Identify which cell holds the provided text, then report its [x, y] central coordinate. 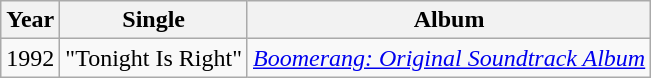
Boomerang: Original Soundtrack Album [448, 58]
1992 [30, 58]
Year [30, 20]
"Tonight Is Right" [154, 58]
Album [448, 20]
Single [154, 20]
